Provide the (x, y) coordinate of the cell's center where the given text is located.  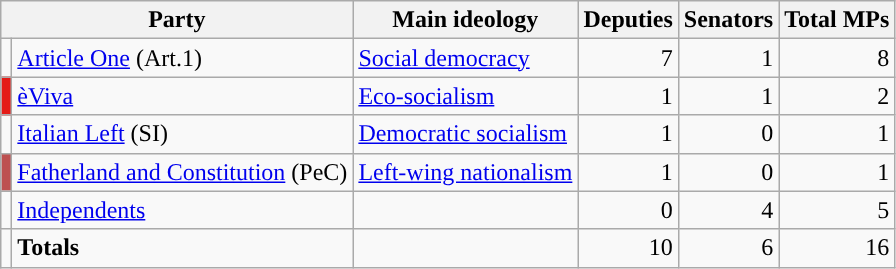
Main ideology (466, 20)
Total MPs (837, 20)
Totals (182, 248)
10 (628, 248)
èViva (182, 96)
Social democracy (466, 58)
Article One (Art.1) (182, 58)
2 (837, 96)
Democratic socialism (466, 134)
4 (728, 210)
Party (177, 20)
16 (837, 248)
Eco-socialism (466, 96)
Left-wing nationalism (466, 172)
Fatherland and Constitution (PeC) (182, 172)
Independents (182, 210)
7 (628, 58)
Deputies (628, 20)
Italian Left (SI) (182, 134)
6 (728, 248)
Senators (728, 20)
5 (837, 210)
8 (837, 58)
